Scan for the cell matching the given text and deliver its [X, Y] coordinate at center. 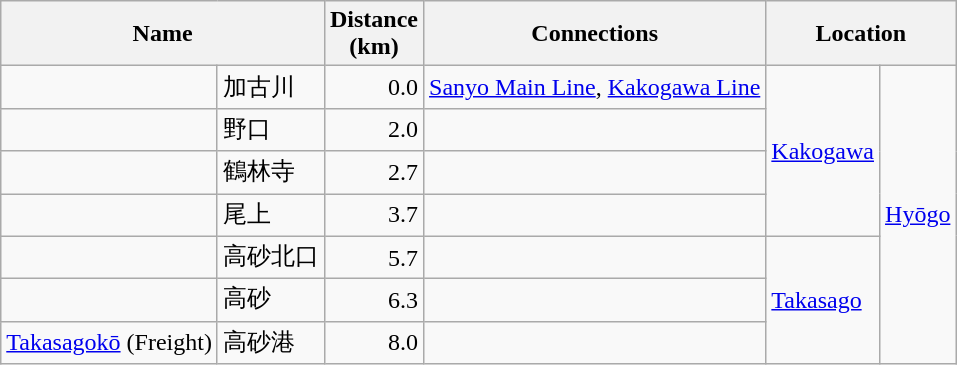
Hyōgo [918, 215]
2.0 [374, 130]
Takasago [823, 300]
高砂北口 [270, 258]
Takasagokō (Freight) [110, 342]
Kakogawa [823, 151]
野口 [270, 130]
鶴林寺 [270, 172]
5.7 [374, 258]
高砂港 [270, 342]
尾上 [270, 216]
Connections [595, 34]
2.7 [374, 172]
Location [861, 34]
0.0 [374, 88]
8.0 [374, 342]
加古川 [270, 88]
Distance(km) [374, 34]
Sanyo Main Line, Kakogawa Line [595, 88]
Name [163, 34]
高砂 [270, 300]
6.3 [374, 300]
3.7 [374, 216]
